Scan for the cell matching the given text and deliver its (X, Y) coordinate at center. 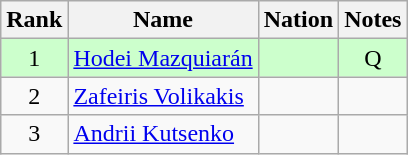
Rank (34, 20)
1 (34, 58)
Q (373, 58)
2 (34, 96)
Name (163, 20)
3 (34, 134)
Notes (373, 20)
Hodei Mazquiarán (163, 58)
Nation (298, 20)
Andrii Kutsenko (163, 134)
Zafeiris Volikakis (163, 96)
